Identify which cell holds the provided text, then report its [x, y] central coordinate. 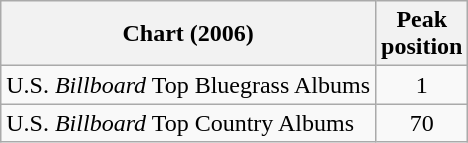
70 [422, 123]
1 [422, 85]
U.S. Billboard Top Bluegrass Albums [188, 85]
Peakposition [422, 34]
U.S. Billboard Top Country Albums [188, 123]
Chart (2006) [188, 34]
